Locate the cell with the specified text and output its [x, y] center coordinate. 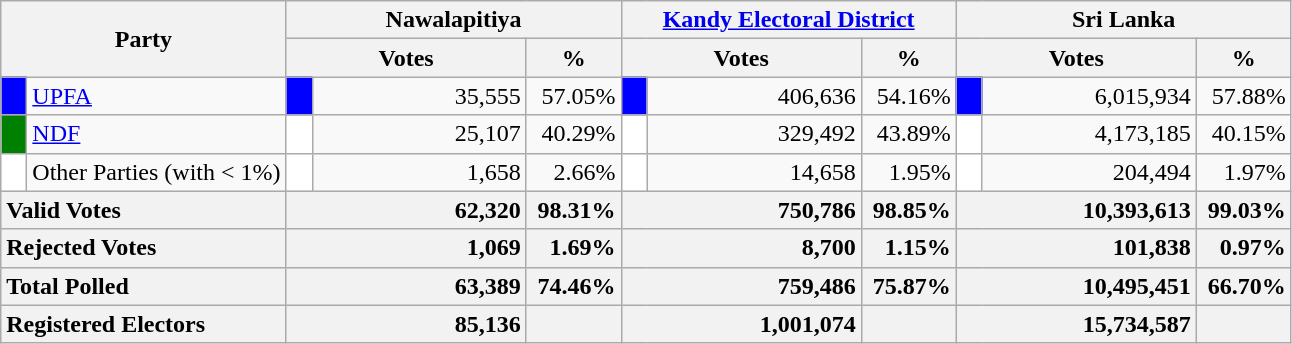
1.95% [908, 172]
10,495,451 [1076, 286]
15,734,587 [1076, 324]
Party [144, 39]
406,636 [754, 96]
99.03% [1244, 210]
57.88% [1244, 96]
14,658 [754, 172]
101,838 [1076, 248]
0.97% [1244, 248]
759,486 [741, 286]
25,107 [419, 134]
98.85% [908, 210]
204,494 [1089, 172]
Valid Votes [144, 210]
Total Polled [144, 286]
63,389 [406, 286]
1,069 [406, 248]
85,136 [406, 324]
Nawalapitiya [454, 20]
1.97% [1244, 172]
54.16% [908, 96]
4,173,185 [1089, 134]
10,393,613 [1076, 210]
62,320 [406, 210]
74.46% [574, 286]
43.89% [908, 134]
1.15% [908, 248]
329,492 [754, 134]
750,786 [741, 210]
98.31% [574, 210]
75.87% [908, 286]
2.66% [574, 172]
40.29% [574, 134]
UPFA [156, 96]
35,555 [419, 96]
1,658 [419, 172]
Kandy Electoral District [788, 20]
NDF [156, 134]
8,700 [741, 248]
Rejected Votes [144, 248]
66.70% [1244, 286]
1,001,074 [741, 324]
40.15% [1244, 134]
Sri Lanka [1124, 20]
6,015,934 [1089, 96]
57.05% [574, 96]
Registered Electors [144, 324]
1.69% [574, 248]
Other Parties (with < 1%) [156, 172]
